Detect which cell encompasses the target text, then output its (x, y) center coordinate. 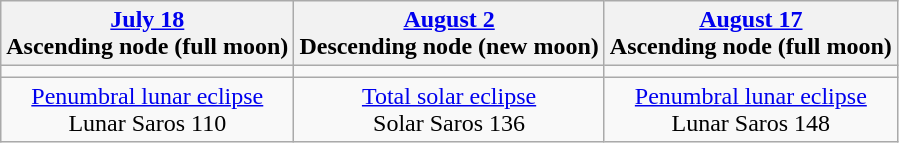
Penumbral lunar eclipseLunar Saros 110 (148, 110)
July 18Ascending node (full moon) (148, 34)
August 2Descending node (new moon) (449, 34)
Total solar eclipseSolar Saros 136 (449, 110)
Penumbral lunar eclipseLunar Saros 148 (750, 110)
August 17Ascending node (full moon) (750, 34)
